From the cell containing the given text, extract its center point as [X, Y] coordinate. 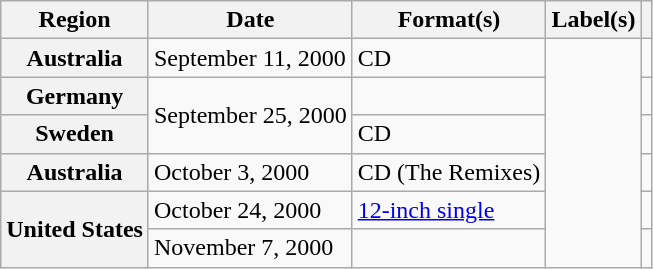
United States [75, 229]
Sweden [75, 134]
Format(s) [449, 20]
November 7, 2000 [250, 248]
Label(s) [594, 20]
September 11, 2000 [250, 58]
September 25, 2000 [250, 115]
12-inch single [449, 210]
October 24, 2000 [250, 210]
Date [250, 20]
Germany [75, 96]
CD (The Remixes) [449, 172]
Region [75, 20]
October 3, 2000 [250, 172]
